Search for the cell housing the specified text and yield its [X, Y] center coordinate. 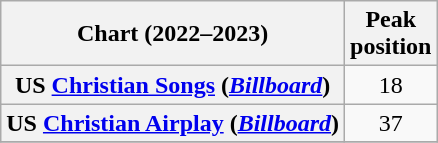
Chart (2022–2023) [173, 34]
37 [391, 123]
US Christian Songs (Billboard) [173, 85]
18 [391, 85]
Peak position [391, 34]
US Christian Airplay (Billboard) [173, 123]
